Provide the (x, y) coordinate of the cell's center where the given text is located.  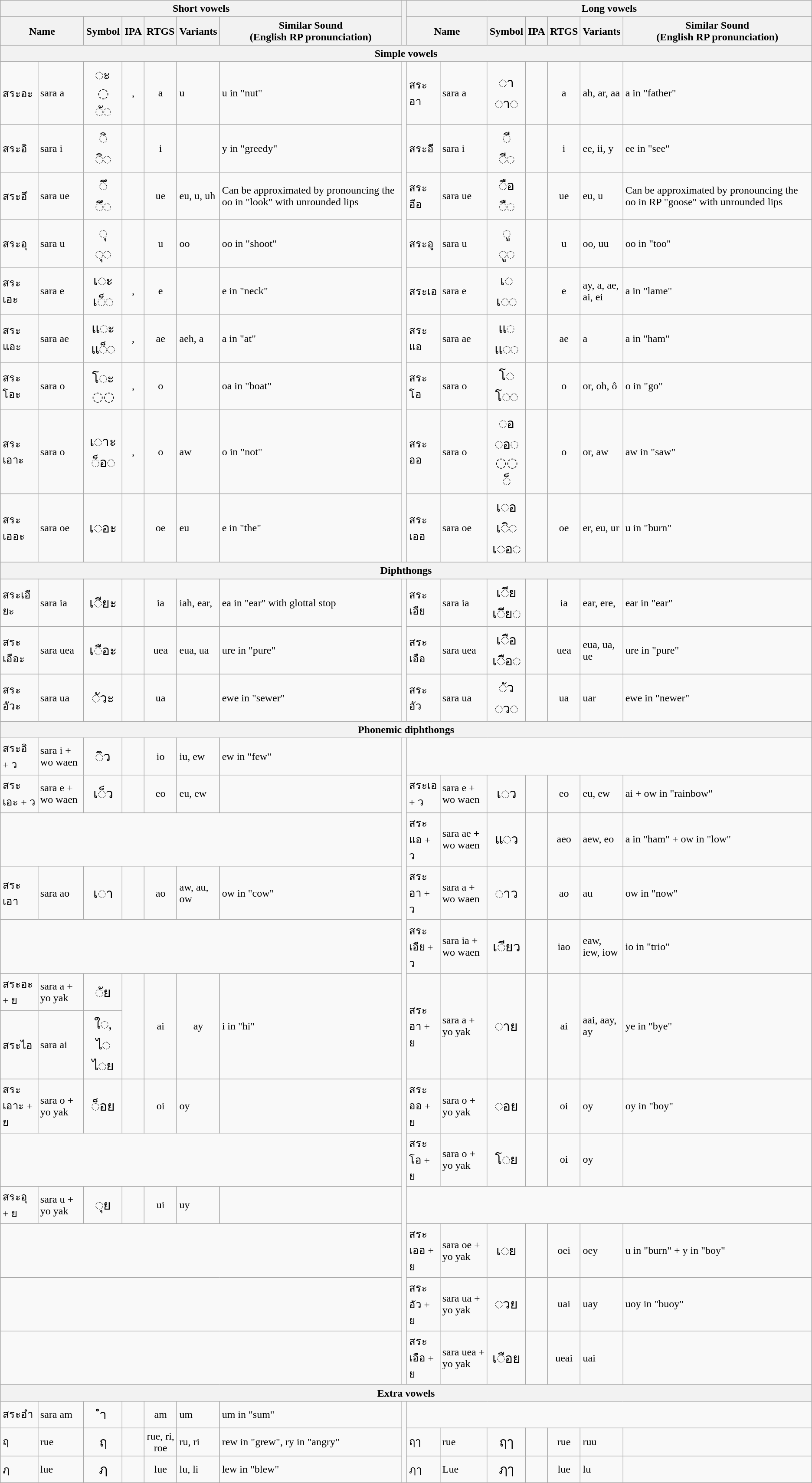
eaw, iew, iow (602, 947)
เ◌ว (506, 794)
สระอึ (19, 196)
สระโอ + ย (423, 1160)
y in "greedy" (311, 148)
◌ัว ◌ว◌ (506, 697)
◌ือ ◌ื◌ (506, 196)
สระเอะ + ว (19, 794)
uar (602, 697)
สระโอ (423, 386)
สระอา + ย (423, 1026)
สระเออ (423, 528)
◌ึ ◌ึ◌ (103, 196)
แ◌ว (506, 839)
โ◌ะ ◌◌ (103, 386)
◌วย (506, 1304)
am (160, 1414)
au (602, 893)
ea in "ear" with glottal stop (311, 603)
sara ai (61, 1045)
ay (198, 1026)
eu, u, uh (198, 196)
สระอัว (423, 697)
oy in "boy" (717, 1106)
สระเอือะ (19, 650)
ee in "see" (717, 148)
u in "burn" (717, 528)
เ◌อะ (103, 528)
สระโอะ (19, 386)
สระอะ + ย (19, 992)
โ◌ โ◌◌ (506, 386)
Diphthongs (406, 570)
ear, ere, (602, 603)
◌ิ ◌ิ◌ (103, 148)
sara oe + yo yak (463, 1251)
สระอุ (19, 243)
iah, ear, (198, 603)
eu (198, 528)
rew in "grew", ry in "angry" (311, 1442)
lew in "blew" (311, 1470)
สระเอียะ (19, 603)
ah, ar, aa (602, 93)
aai, aay, ay (602, 1026)
โ◌ย (506, 1160)
◌อย (506, 1106)
เ◌า (103, 893)
ye in "bye" (717, 1026)
or, aw (602, 452)
ow in "now" (717, 893)
ai + ow in "rainbow" (717, 794)
สระอำ (19, 1414)
◌็อย (103, 1106)
Extra vowels (406, 1393)
◌าย (506, 1026)
oey (602, 1251)
สระเออะ (19, 528)
um (198, 1414)
a in "at" (311, 339)
a in "ham" + ow in "low" (717, 839)
สระแอ (423, 339)
สระอัว + ย (423, 1304)
rue, ri, roe (160, 1442)
aw in "saw" (717, 452)
ee, ii, y (602, 148)
สระเอีย (423, 603)
สระออ (423, 452)
สระอัวะ (19, 697)
or, oh, ô (602, 386)
◌ู ◌ู◌ (506, 243)
ui (160, 1205)
สระเอีย + ว (423, 947)
สระไอ (19, 1045)
สระเอือ (423, 650)
ow in "cow" (311, 893)
สระอะ (19, 93)
แ◌ แ◌◌ (506, 339)
◌ะ ◌ ◌ั◌ (103, 93)
ru, ri (198, 1442)
oo in "too" (717, 243)
sara i + wo waen (61, 756)
ear in "ear" (717, 603)
◌ี ◌ี◌ (506, 148)
u in "burn" + y in "boy" (717, 1251)
sara a + wo waen (463, 893)
สระแอะ (19, 339)
◌ุ ◌ุ◌ (103, 243)
สระเอ + ว (423, 794)
◌ัย (103, 992)
Lue (463, 1470)
◌ัวะ (103, 697)
aeo (564, 839)
io in "trio" (717, 947)
o in "not" (311, 452)
iao (564, 947)
เ◌ียะ (103, 603)
สระอือ (423, 196)
สระอิ + ว (19, 756)
ใ◌, ไ◌ไ◌ย (103, 1045)
eu, u (602, 196)
เ◌ือ เ◌ือ◌ (506, 650)
สระเอ (423, 291)
i in "hi" (311, 1026)
◌าว (506, 893)
เ◌ีย เ◌ีย◌ (506, 603)
เ◌ะ เ◌็◌ (103, 291)
sara ia + wo waen (463, 947)
oa in "boat" (311, 386)
er, eu, ur (602, 528)
sara uea + yo yak (463, 1358)
Can be approximated by pronouncing the oo in RP "goose" with unrounded lips (717, 196)
lu (602, 1470)
สระเออ + ย (423, 1251)
uay (602, 1304)
ruu (602, 1442)
สระอู (423, 243)
สระอา + ว (423, 893)
ewe in "sewer" (311, 697)
o in "go" (717, 386)
สระเอาะ (19, 452)
ำ (103, 1414)
oei (564, 1251)
io (160, 756)
aew, eo (602, 839)
oo, uu (602, 243)
Long vowels (609, 9)
aw (198, 452)
เ◌ือะ (103, 650)
oo in "shoot" (311, 243)
◌ิว (103, 756)
เ◌ย (506, 1251)
a in "father" (717, 93)
สระเอาะ + ย (19, 1106)
Simple vowels (406, 53)
um in "sum" (311, 1414)
uy (198, 1205)
เ◌ือย (506, 1358)
ew in "few" (311, 756)
สระเอา (19, 893)
สระเอือ + ย (423, 1358)
aeh, a (198, 339)
Can be approximated by pronouncing the oo in "look" with unrounded lips (311, 196)
สระออ + ย (423, 1106)
sara u + yo yak (61, 1205)
สระอา (423, 93)
iu, ew (198, 756)
◌อ ◌อ◌◌◌ ◌็ (506, 452)
eua, ua (198, 650)
oo (198, 243)
e in "the" (311, 528)
เ◌อ เ◌ิ◌ เ◌อ◌ (506, 528)
Short vowels (201, 9)
สระอิ (19, 148)
u in "nut" (311, 93)
แ◌ะ แ◌็◌ (103, 339)
สระเอะ (19, 291)
สระอี (423, 148)
lu, li (198, 1470)
sara am (61, 1414)
◌ุย (103, 1205)
ay, a, ae, ai, ei (602, 291)
uoy in "buoy" (717, 1304)
a in "ham" (717, 339)
sara ae + wo waen (463, 839)
Phonemic diphthongs (406, 730)
sara ao (61, 893)
a in "lame" (717, 291)
เ◌าะ ◌็อ◌ (103, 452)
e in "neck" (311, 291)
ueai (564, 1358)
eua, ua, ue (602, 650)
เ◌ เ◌◌ (506, 291)
สระอุ + ย (19, 1205)
◌า ◌า◌ (506, 93)
เ◌ียว (506, 947)
สระแอ + ว (423, 839)
เ◌็ว (103, 794)
ewe in "newer" (717, 697)
aw, au, ow (198, 893)
sara ua + yo yak (463, 1304)
